Scan for the cell matching the given text and deliver its (X, Y) coordinate at center. 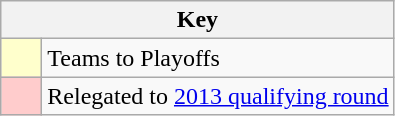
Teams to Playoffs (218, 58)
Key (198, 20)
Relegated to 2013 qualifying round (218, 96)
